Provide the (x, y) coordinate of the cell's center where the given text is located.  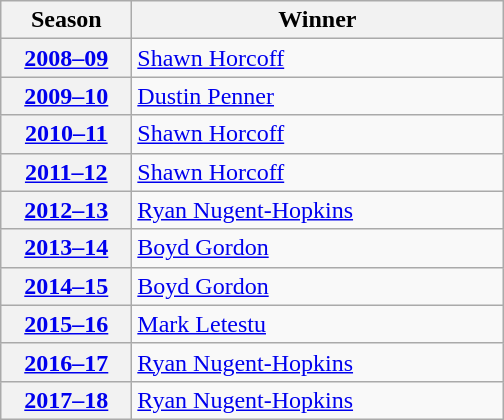
2014–15 (66, 286)
Dustin Penner (318, 96)
Winner (318, 20)
2011–12 (66, 172)
2012–13 (66, 210)
2010–11 (66, 134)
2013–14 (66, 248)
Mark Letestu (318, 324)
2008–09 (66, 58)
2016–17 (66, 362)
2009–10 (66, 96)
Season (66, 20)
2017–18 (66, 400)
2015–16 (66, 324)
